Provide the [x, y] coordinate of the cell's center where the given text is located.  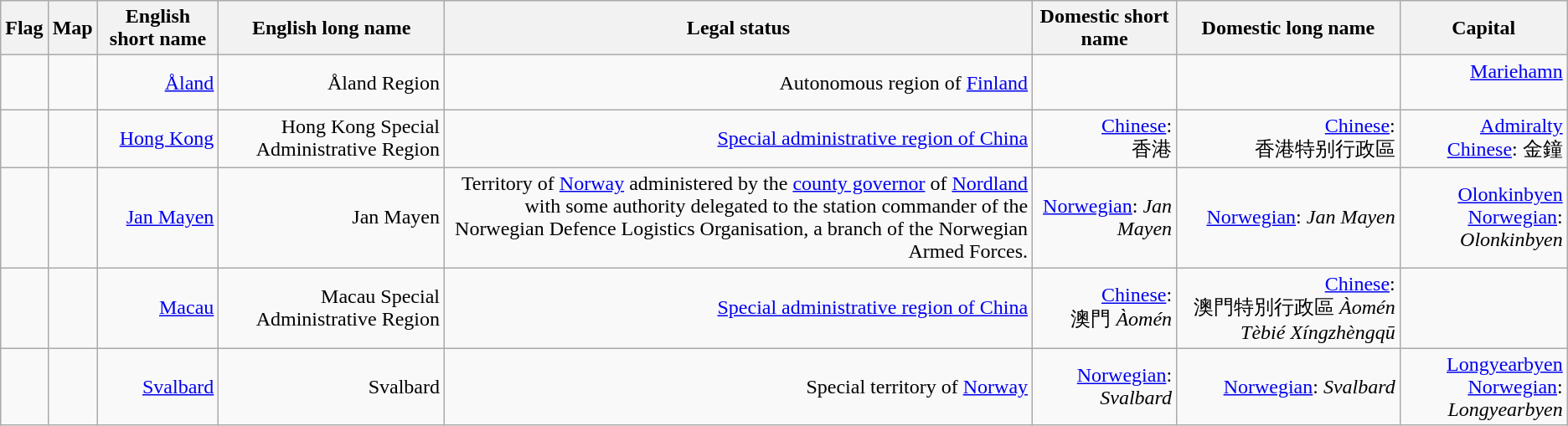
LongyearbyenNorwegian: Longyearbyen [1483, 387]
Mariehamn [1483, 82]
English short name [157, 28]
OlonkinbyenNorwegian: Olonkinbyen [1483, 218]
Legal status [739, 28]
Map [72, 28]
Chinese: 澳門 Àomén [1105, 308]
Macau Special Administrative Region [332, 308]
Domestic long name [1288, 28]
Åland [157, 82]
Special territory of Norway [739, 387]
English long name [332, 28]
Flag [24, 28]
Hong Kong Special Administrative Region [332, 139]
Domestic short name [1105, 28]
Autonomous region of Finland [739, 82]
Capital [1483, 28]
Chinese:澳門特別行政區 Àomén Tèbié Xíngzhèngqū [1288, 308]
Åland Region [332, 82]
Macau [157, 308]
Chinese: 香港 [1105, 139]
AdmiraltyChinese: 金鐘 [1483, 139]
Hong Kong [157, 139]
Chinese:香港特别行政區 [1288, 139]
